Provide the (X, Y) coordinate of the cell's center where the given text is located.  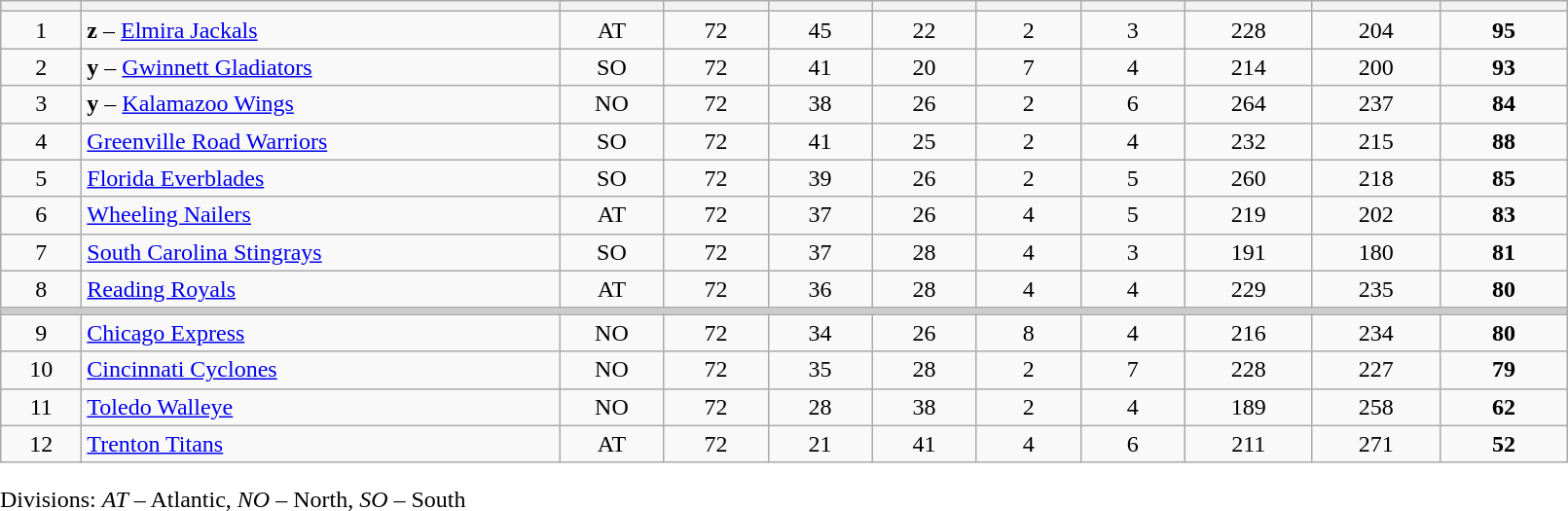
Wheeling Nailers (321, 215)
y – Kalamazoo Wings (321, 104)
z – Elmira Jackals (321, 30)
35 (820, 370)
95 (1503, 30)
62 (1503, 407)
Trenton Titans (321, 444)
25 (925, 141)
216 (1248, 333)
232 (1248, 141)
12 (41, 444)
84 (1503, 104)
36 (820, 289)
189 (1248, 407)
271 (1376, 444)
Greenville Road Warriors (321, 141)
34 (820, 333)
11 (41, 407)
200 (1376, 67)
Chicago Express (321, 333)
229 (1248, 289)
Florida Everblades (321, 178)
237 (1376, 104)
y – Gwinnett Gladiators (321, 67)
211 (1248, 444)
219 (1248, 215)
264 (1248, 104)
218 (1376, 178)
20 (925, 67)
93 (1503, 67)
180 (1376, 252)
227 (1376, 370)
88 (1503, 141)
202 (1376, 215)
Toledo Walleye (321, 407)
South Carolina Stingrays (321, 252)
8.5 (784, 311)
39 (820, 178)
191 (1248, 252)
85 (1503, 178)
9 (41, 333)
235 (1376, 289)
10 (41, 370)
83 (1503, 215)
214 (1248, 67)
204 (1376, 30)
234 (1376, 333)
Cincinnati Cyclones (321, 370)
52 (1503, 444)
81 (1503, 252)
45 (820, 30)
260 (1248, 178)
258 (1376, 407)
21 (820, 444)
1 (41, 30)
Reading Royals (321, 289)
215 (1376, 141)
79 (1503, 370)
22 (925, 30)
